Pinpoint the cell where the given text exists, returning its (X, Y) midpoint coordinate. 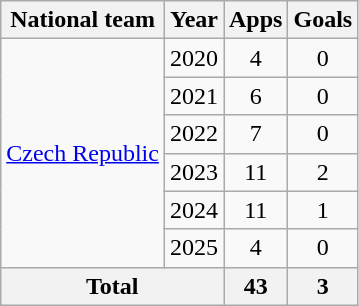
2 (323, 172)
2023 (194, 172)
7 (256, 134)
Apps (256, 20)
1 (323, 210)
Czech Republic (83, 153)
2024 (194, 210)
Year (194, 20)
Goals (323, 20)
3 (323, 286)
6 (256, 96)
2021 (194, 96)
Total (112, 286)
2020 (194, 58)
2022 (194, 134)
2025 (194, 248)
43 (256, 286)
National team (83, 20)
